Pinpoint the cell where the given text exists, returning its [x, y] midpoint coordinate. 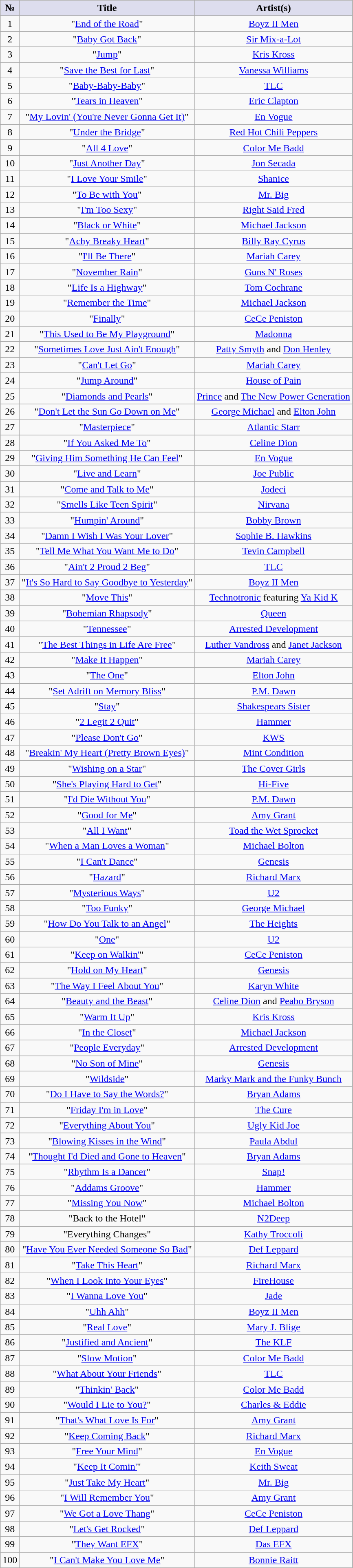
13 [10, 210]
"When a Man Loves a Woman" [107, 846]
32 [10, 505]
"Move This" [107, 598]
43 [10, 675]
Jon Secada [273, 163]
98 [10, 1529]
"Thought I'd Died and Gone to Heaven" [107, 1156]
Luther Vandross and Janet Jackson [273, 644]
"2 Legit 2 Quit" [107, 722]
"Black or White" [107, 225]
"Stay" [107, 707]
82 [10, 1281]
100 [10, 1560]
Billy Ray Cyrus [273, 241]
"Everything Changes" [107, 1234]
"Warm It Up" [107, 1017]
45 [10, 707]
69 [10, 1079]
"Everything About You" [107, 1125]
24 [10, 380]
59 [10, 923]
The KLF [273, 1343]
Shanice [273, 179]
"Tennessee" [107, 629]
Ugly Kid Joe [273, 1125]
14 [10, 225]
"Beauty and the Beast" [107, 1001]
"Please Don't Go" [107, 738]
81 [10, 1265]
"Save the Best for Last" [107, 70]
"Missing You Now" [107, 1203]
92 [10, 1435]
91 [10, 1420]
"The Best Things in Life Are Free" [107, 644]
"Wildside" [107, 1079]
54 [10, 846]
"Sometimes Love Just Ain't Enough" [107, 349]
"Uhh Ahh" [107, 1312]
64 [10, 1001]
Queen [273, 613]
Snap! [273, 1172]
№ [10, 8]
Charles & Eddie [273, 1405]
"Hazard" [107, 877]
"Tears in Heaven" [107, 101]
11 [10, 179]
27 [10, 427]
29 [10, 458]
"Don't Let the Sun Go Down on Me" [107, 411]
30 [10, 474]
Atlantic Starr [273, 427]
26 [10, 411]
25 [10, 396]
51 [10, 799]
Das EFX [273, 1544]
58 [10, 908]
Shakespears Sister [273, 707]
"Diamonds and Pearls" [107, 396]
Jodeci [273, 489]
"In the Closet" [107, 1032]
10 [10, 163]
75 [10, 1172]
20 [10, 318]
6 [10, 101]
61 [10, 955]
"People Everyday" [107, 1048]
42 [10, 660]
83 [10, 1296]
4 [10, 70]
Mary J. Blige [273, 1327]
"Good for Me" [107, 815]
"Have You Ever Needed Someone So Bad" [107, 1250]
"Wishing on a Star" [107, 769]
Keith Sweat [273, 1467]
33 [10, 520]
22 [10, 349]
"Ain't 2 Proud 2 Beg" [107, 567]
Sir Mix-a-Lot [273, 39]
"I Wanna Love You" [107, 1296]
49 [10, 769]
2 [10, 39]
5 [10, 86]
86 [10, 1343]
55 [10, 861]
House of Pain [273, 380]
53 [10, 830]
"I'll Be There" [107, 256]
"All 4 Love" [107, 148]
Artist(s) [273, 8]
"What About Your Friends" [107, 1374]
19 [10, 303]
47 [10, 738]
18 [10, 287]
"When I Look Into Your Eyes" [107, 1281]
71 [10, 1110]
Paula Abdul [273, 1141]
89 [10, 1389]
12 [10, 194]
70 [10, 1094]
"Take This Heart" [107, 1265]
"I Will Remember You" [107, 1498]
"Real Love" [107, 1327]
1 [10, 24]
"Addams Groove" [107, 1188]
"Baby Got Back" [107, 39]
Nirvana [273, 505]
23 [10, 365]
"I'm Too Sexy" [107, 210]
Elton John [273, 675]
"If You Asked Me To" [107, 442]
"It's So Hard to Say Goodbye to Yesterday" [107, 582]
Madonna [273, 334]
"Breakin' My Heart (Pretty Brown Eyes)" [107, 753]
"Thinkin' Back" [107, 1389]
93 [10, 1451]
"This Used to Be My Playground" [107, 334]
"I Can't Dance" [107, 861]
21 [10, 334]
40 [10, 629]
8 [10, 132]
79 [10, 1234]
Tom Cochrane [273, 287]
George Michael and Elton John [273, 411]
94 [10, 1467]
FireHouse [273, 1281]
80 [10, 1250]
"Let's Get Rocked" [107, 1529]
"Jump Around" [107, 380]
"Live and Learn" [107, 474]
"They Want EFX" [107, 1544]
"Remember the Time" [107, 303]
The Cure [273, 1110]
"Free Your Mind" [107, 1451]
"One" [107, 939]
62 [10, 970]
"Masterpiece" [107, 427]
"Jump" [107, 55]
The Heights [273, 923]
"I Love Your Smile" [107, 179]
"All I Want" [107, 830]
"Back to the Hotel" [107, 1219]
85 [10, 1327]
Right Said Fred [273, 210]
76 [10, 1188]
38 [10, 598]
George Michael [273, 908]
Mint Condition [273, 753]
87 [10, 1358]
44 [10, 691]
"Bohemian Rhapsody" [107, 613]
Karyn White [273, 986]
97 [10, 1513]
Celine Dion and Peabo Bryson [273, 1001]
66 [10, 1032]
88 [10, 1374]
56 [10, 877]
"Slow Motion" [107, 1358]
Joe Public [273, 474]
"I Can't Make You Love Me" [107, 1560]
"Just Take My Heart" [107, 1482]
"We Got a Love Thang" [107, 1513]
"Just Another Day" [107, 163]
77 [10, 1203]
"Rhythm Is a Dancer" [107, 1172]
28 [10, 442]
34 [10, 536]
"Keep on Walkin'" [107, 955]
"She's Playing Hard to Get" [107, 784]
35 [10, 551]
Prince and The New Power Generation [273, 396]
"Keep It Comin'" [107, 1467]
Marky Mark and the Funky Bunch [273, 1079]
The Cover Girls [273, 769]
"To Be with You" [107, 194]
"Come and Talk to Me" [107, 489]
67 [10, 1048]
60 [10, 939]
57 [10, 892]
"I'd Die Without You" [107, 799]
"Would I Lie to You?" [107, 1405]
"Justified and Ancient" [107, 1343]
65 [10, 1017]
84 [10, 1312]
"Giving Him Something He Can Feel" [107, 458]
"No Son of Mine" [107, 1063]
"End of the Road" [107, 24]
Jade [273, 1296]
"Too Funky" [107, 908]
48 [10, 753]
99 [10, 1544]
"Hold on My Heart" [107, 970]
KWS [273, 738]
"Friday I'm in Love" [107, 1110]
N2Deep [273, 1219]
"Life Is a Highway" [107, 287]
"Make It Happen" [107, 660]
74 [10, 1156]
"Smells Like Teen Spirit" [107, 505]
"Set Adrift on Memory Bliss" [107, 691]
"Blowing Kisses in the Wind" [107, 1141]
90 [10, 1405]
7 [10, 117]
Bobby Brown [273, 520]
41 [10, 644]
36 [10, 567]
9 [10, 148]
"The One" [107, 675]
"Humpin' Around" [107, 520]
39 [10, 613]
"Finally" [107, 318]
3 [10, 55]
31 [10, 489]
Tevin Campbell [273, 551]
37 [10, 582]
16 [10, 256]
15 [10, 241]
Celine Dion [273, 442]
Technotronic featuring Ya Kid K [273, 598]
96 [10, 1498]
"Baby-Baby-Baby" [107, 86]
52 [10, 815]
"That's What Love Is For" [107, 1420]
46 [10, 722]
Eric Clapton [273, 101]
"Keep Coming Back" [107, 1435]
72 [10, 1125]
"The Way I Feel About You" [107, 986]
"Damn I Wish I Was Your Lover" [107, 536]
Toad the Wet Sprocket [273, 830]
78 [10, 1219]
Hi-Five [273, 784]
"My Lovin' (You're Never Gonna Get It)" [107, 117]
"Under the Bridge" [107, 132]
"November Rain" [107, 272]
"Tell Me What You Want Me to Do" [107, 551]
Guns N' Roses [273, 272]
73 [10, 1141]
Bonnie Raitt [273, 1560]
Red Hot Chili Peppers [273, 132]
Patty Smyth and Don Henley [273, 349]
Sophie B. Hawkins [273, 536]
68 [10, 1063]
"Mysterious Ways" [107, 892]
17 [10, 272]
"Can't Let Go" [107, 365]
Kathy Troccoli [273, 1234]
Vanessa Williams [273, 70]
95 [10, 1482]
"Do I Have to Say the Words?" [107, 1094]
50 [10, 784]
"Achy Breaky Heart" [107, 241]
Title [107, 8]
63 [10, 986]
"How Do You Talk to an Angel" [107, 923]
